Scan for the cell matching the given text and deliver its (X, Y) coordinate at center. 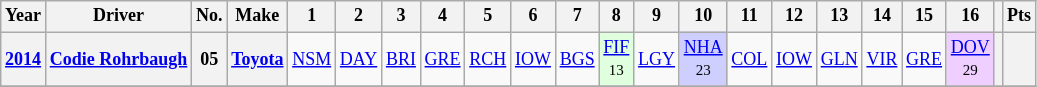
BRI (402, 59)
LGY (657, 59)
05 (210, 59)
15 (924, 16)
7 (577, 16)
NSM (312, 59)
8 (616, 16)
VIR (882, 59)
9 (657, 16)
14 (882, 16)
Year (24, 16)
2014 (24, 59)
Driver (118, 16)
16 (970, 16)
Toyota (258, 59)
1 (312, 16)
COL (750, 59)
Codie Rohrbaugh (118, 59)
2 (359, 16)
DAY (359, 59)
FIF13 (616, 59)
5 (488, 16)
4 (442, 16)
12 (794, 16)
RCH (488, 59)
NHA23 (703, 59)
13 (839, 16)
11 (750, 16)
No. (210, 16)
3 (402, 16)
6 (534, 16)
GLN (839, 59)
DOV29 (970, 59)
Make (258, 16)
10 (703, 16)
Pts (1020, 16)
BGS (577, 59)
